Determine the [x, y] coordinate at the center of the cell enclosing the given text.  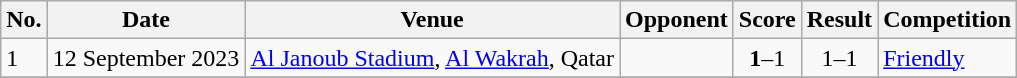
1 [24, 58]
No. [24, 20]
Score [767, 20]
Date [146, 20]
Friendly [948, 58]
Al Janoub Stadium, Al Wakrah, Qatar [432, 58]
Competition [948, 20]
Opponent [677, 20]
Result [839, 20]
Venue [432, 20]
12 September 2023 [146, 58]
